Return the [x, y] coordinate for the center point of the cell that contains the specified text.  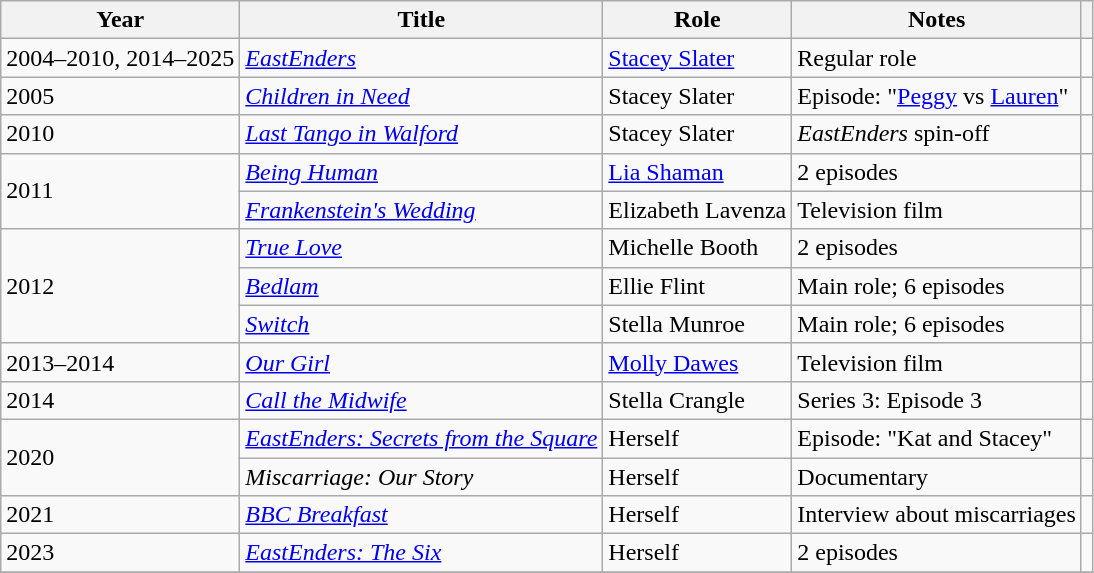
Miscarriage: Our Story [422, 477]
Series 3: Episode 3 [937, 400]
Last Tango in Walford [422, 134]
EastEnders: The Six [422, 553]
EastEnders [422, 58]
Elizabeth Lavenza [698, 210]
Molly Dawes [698, 362]
Regular role [937, 58]
Being Human [422, 172]
Children in Need [422, 96]
2011 [120, 191]
2020 [120, 457]
2012 [120, 286]
Role [698, 20]
Frankenstein's Wedding [422, 210]
Year [120, 20]
Title [422, 20]
Bedlam [422, 286]
2010 [120, 134]
2004–2010, 2014–2025 [120, 58]
True Love [422, 248]
2005 [120, 96]
Interview about miscarriages [937, 515]
Our Girl [422, 362]
Michelle Booth [698, 248]
Episode: "Kat and Stacey" [937, 438]
Switch [422, 324]
Stella Crangle [698, 400]
BBC Breakfast [422, 515]
Stella Munroe [698, 324]
2013–2014 [120, 362]
2021 [120, 515]
Documentary [937, 477]
Notes [937, 20]
Lia Shaman [698, 172]
Ellie Flint [698, 286]
2023 [120, 553]
Call the Midwife [422, 400]
2014 [120, 400]
EastEnders spin-off [937, 134]
Episode: "Peggy vs Lauren" [937, 96]
EastEnders: Secrets from the Square [422, 438]
